Find where the given text appears and provide that cell's center as (x, y) coordinate. 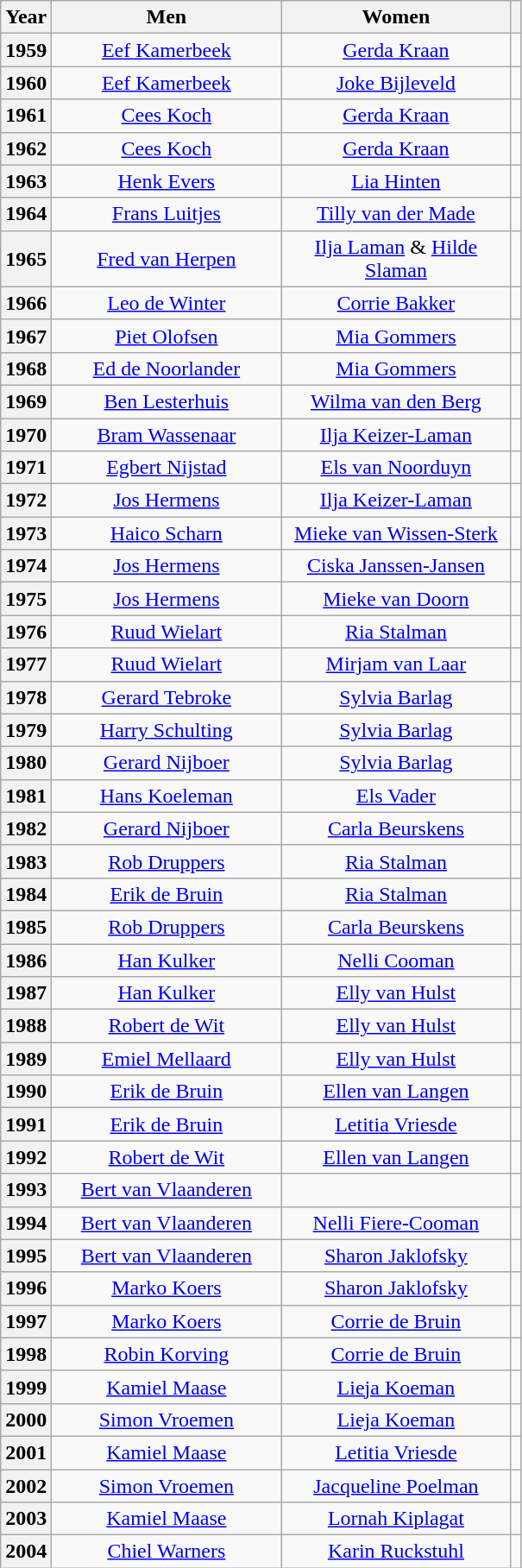
Wilma van den Berg (396, 401)
Women (396, 17)
Ben Lesterhuis (167, 401)
1983 (26, 861)
1991 (26, 1124)
1975 (26, 599)
1971 (26, 468)
Els Vader (396, 796)
Els van Noorduyn (396, 468)
1993 (26, 1190)
1967 (26, 336)
Nelli Cooman (396, 960)
1979 (26, 730)
1992 (26, 1157)
1982 (26, 828)
1995 (26, 1256)
Hans Koeleman (167, 796)
Robin Korving (167, 1354)
Henk Evers (167, 181)
Tilly van der Made (396, 214)
Jacqueline Poelman (396, 1485)
1980 (26, 763)
1963 (26, 181)
Corrie Bakker (396, 303)
Joke Bijleveld (396, 83)
1989 (26, 1059)
1998 (26, 1354)
Chiel Warners (167, 1552)
1970 (26, 434)
Mieke van Doorn (396, 599)
1984 (26, 894)
1981 (26, 796)
1985 (26, 927)
Ed de Noorlander (167, 368)
Fred van Herpen (167, 259)
1977 (26, 664)
1959 (26, 50)
1966 (26, 303)
Ciska Janssen-Jansen (396, 566)
1988 (26, 1026)
1960 (26, 83)
2003 (26, 1519)
Gerard Tebroke (167, 697)
Harry Schulting (167, 730)
Ilja Laman & Hilde Slaman (396, 259)
Haico Scharn (167, 533)
2001 (26, 1452)
Karin Ruckstuhl (396, 1552)
1973 (26, 533)
Bram Wassenaar (167, 434)
1961 (26, 116)
Frans Luitjes (167, 214)
Piet Olofsen (167, 336)
2002 (26, 1485)
1968 (26, 368)
1969 (26, 401)
Lornah Kiplagat (396, 1519)
Egbert Nijstad (167, 468)
Year (26, 17)
1965 (26, 259)
1990 (26, 1092)
1972 (26, 501)
Emiel Mellaard (167, 1059)
Mirjam van Laar (396, 664)
1994 (26, 1223)
1976 (26, 632)
1964 (26, 214)
Leo de Winter (167, 303)
2004 (26, 1552)
Men (167, 17)
1997 (26, 1321)
1986 (26, 960)
Nelli Fiere-Cooman (396, 1223)
Mieke van Wissen-Sterk (396, 533)
Lia Hinten (396, 181)
1974 (26, 566)
1999 (26, 1387)
2000 (26, 1420)
1987 (26, 993)
1962 (26, 148)
1978 (26, 697)
1996 (26, 1288)
